Locate the cell with the specified text and output its [x, y] center coordinate. 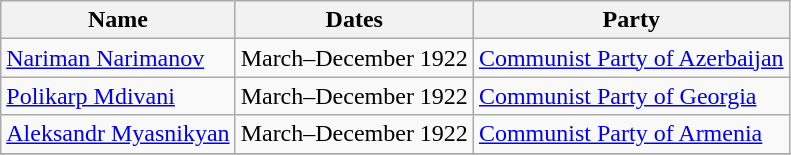
Nariman Narimanov [118, 58]
Communist Party of Georgia [631, 96]
Dates [354, 20]
Party [631, 20]
Aleksandr Myasnikyan [118, 134]
Polikarp Mdivani [118, 96]
Communist Party of Azerbaijan [631, 58]
Communist Party of Armenia [631, 134]
Name [118, 20]
